Detect which cell encompasses the target text, then output its (x, y) center coordinate. 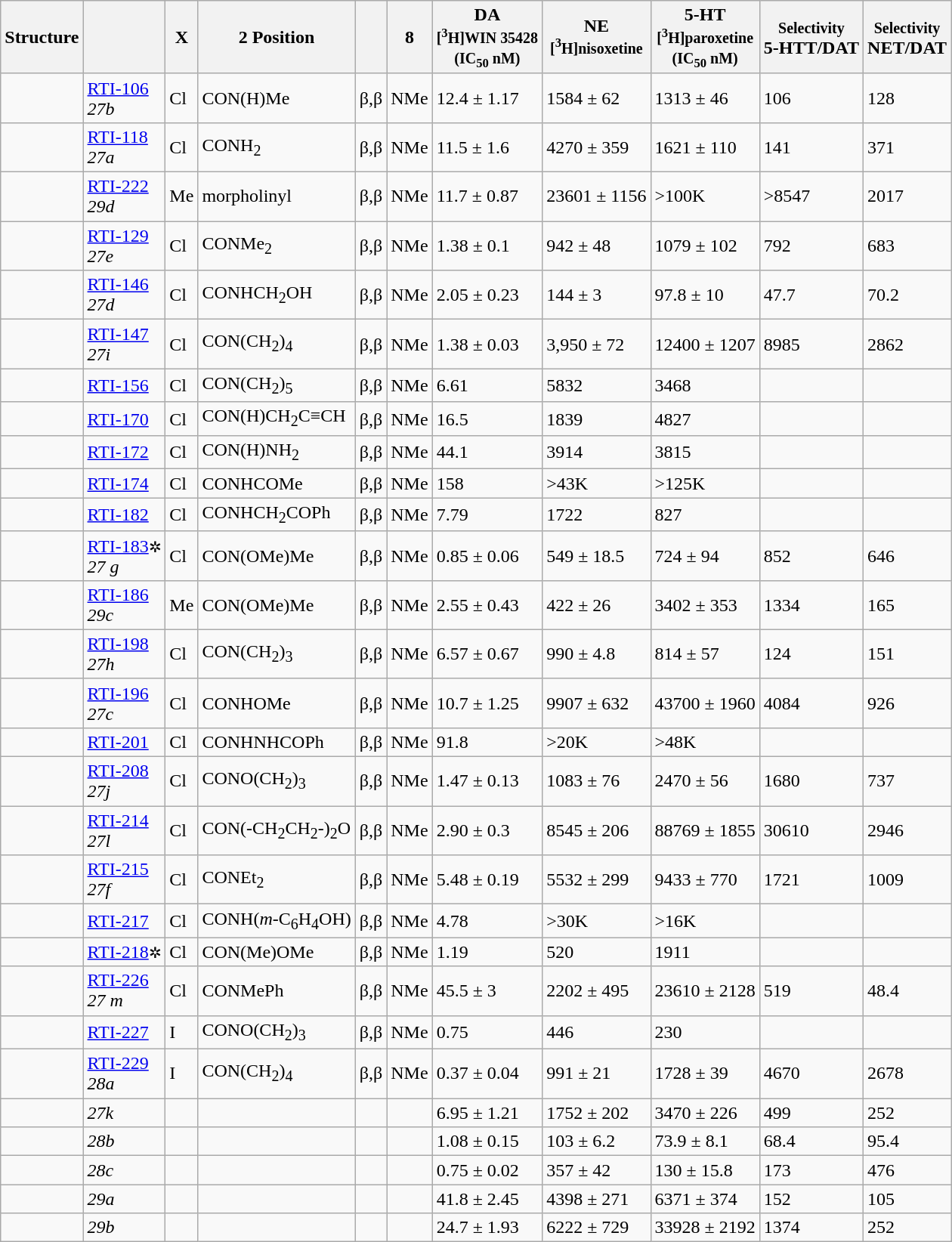
CONMePh (277, 991)
827 (705, 514)
6222 ± 729 (597, 1228)
5532 ± 299 (597, 879)
23601 ± 1156 (597, 196)
CON(CH2)3 (277, 654)
RTI-14727i (124, 344)
1728 ± 39 (705, 1074)
1.19 (487, 952)
SelectivityNET/DAT (907, 38)
4.78 (487, 921)
>30K (597, 921)
>100K (705, 196)
6.61 (487, 385)
2946 (907, 831)
11.5 ± 1.6 (487, 148)
RTI-12927e (124, 246)
>125K (705, 484)
28b (124, 1142)
230 (705, 1032)
RTI-22928a (124, 1074)
CONEt2 (277, 879)
5832 (597, 385)
CON(H)NH2 (277, 453)
3470 ± 226 (705, 1113)
158 (487, 484)
44.1 (487, 453)
CON(-CH2CH2-)2O (277, 831)
128 (907, 98)
RTI-172 (124, 453)
47.7 (811, 295)
5-HT[3H]paroxetine(IC50 nM) (705, 38)
Selectivity5-HTT/DAT (811, 38)
2202 ± 495 (597, 991)
CONH(m-C6H4OH) (277, 921)
RTI-170 (124, 419)
NE[3H]nisoxetine (597, 38)
RTI-174 (124, 484)
12.4 ± 1.17 (487, 98)
8545 ± 206 (597, 831)
1839 (597, 419)
CON(H)Me (277, 98)
141 (811, 148)
RTI-14627d (124, 295)
29b (124, 1228)
724 ± 94 (705, 556)
106 (811, 98)
9907 ± 632 (597, 703)
1911 (705, 952)
130 ± 15.8 (705, 1170)
CONHOMe (277, 703)
1.47 ± 0.13 (487, 781)
2.55 ± 0.43 (487, 604)
28c (124, 1170)
4827 (705, 419)
990 ± 4.8 (597, 654)
8 (410, 38)
10.7 ± 1.25 (487, 703)
103 ± 6.2 (597, 1142)
1374 (811, 1228)
CONHNHCOPh (277, 743)
371 (907, 148)
97.8 ± 10 (705, 295)
852 (811, 556)
1083 ± 76 (597, 781)
RTI-156 (124, 385)
6.95 ± 1.21 (487, 1113)
27k (124, 1113)
DA[3H]WIN 35428(IC50 nM) (487, 38)
CONMe2 (277, 246)
>8547 (811, 196)
814 ± 57 (705, 654)
95.4 (907, 1142)
RTI-217 (124, 921)
4270 ± 359 (597, 148)
446 (597, 1032)
>20K (597, 743)
48.4 (907, 991)
8985 (811, 344)
105 (907, 1199)
RTI-10627b (124, 98)
>43K (597, 484)
4670 (811, 1074)
CONH2 (277, 148)
737 (907, 781)
91.8 (487, 743)
1680 (811, 781)
0.85 ± 0.06 (487, 556)
24.7 ± 1.93 (487, 1228)
CONHCH2OH (277, 295)
519 (811, 991)
3914 (597, 453)
3815 (705, 453)
165 (907, 604)
2678 (907, 1074)
792 (811, 246)
1009 (907, 879)
88769 ± 1855 (705, 831)
RTI-19627c (124, 703)
1721 (811, 879)
>16K (705, 921)
RTI-20827j (124, 781)
0.75 (487, 1032)
124 (811, 654)
7.79 (487, 514)
CONHCH2COPh (277, 514)
1.38 ± 0.1 (487, 246)
23610 ± 2128 (705, 991)
29a (124, 1199)
>48K (705, 743)
151 (907, 654)
RTI-22229d (124, 196)
0.37 ± 0.04 (487, 1074)
357 ± 42 (597, 1170)
RTI-227 (124, 1032)
6.57 ± 0.67 (487, 654)
5.48 ± 0.19 (487, 879)
CON(H)CH2C≡CH (277, 419)
16.5 (487, 419)
11.7 ± 0.87 (487, 196)
0.75 ± 0.02 (487, 1170)
33928 ± 2192 (705, 1228)
1334 (811, 604)
RTI-201 (124, 743)
1722 (597, 514)
1079 ± 102 (705, 246)
173 (811, 1170)
6371 ± 374 (705, 1199)
30610 (811, 831)
RTI-22627 m (124, 991)
3468 (705, 385)
646 (907, 556)
144 ± 3 (597, 295)
549 ± 18.5 (597, 556)
2.90 ± 0.3 (487, 831)
942 ± 48 (597, 246)
RTI-182 (124, 514)
2017 (907, 196)
43700 ± 1960 (705, 703)
RTI-21427l (124, 831)
2470 ± 56 (705, 781)
3402 ± 353 (705, 604)
1584 ± 62 (597, 98)
RTI-11827a (124, 148)
2 Position (277, 38)
X (181, 38)
70.2 (907, 295)
41.8 ± 2.45 (487, 1199)
RTI-218✲ (124, 952)
3,950 ± 72 (597, 344)
45.5 ± 3 (487, 991)
1313 ± 46 (705, 98)
499 (811, 1113)
RTI-183✲27 g (124, 556)
9433 ± 770 (705, 879)
Structure (42, 38)
12400 ± 1207 (705, 344)
CON(CH2)5 (277, 385)
CONHCOMe (277, 484)
2.05 ± 0.23 (487, 295)
422 ± 26 (597, 604)
RTI-19827h (124, 654)
991 ± 21 (597, 1074)
1621 ± 110 (705, 148)
476 (907, 1170)
RTI-18629c (124, 604)
RTI-21527f (124, 879)
CON(Me)OMe (277, 952)
1.38 ± 0.03 (487, 344)
4398 ± 271 (597, 1199)
520 (597, 952)
926 (907, 703)
2862 (907, 344)
683 (907, 246)
152 (811, 1199)
68.4 (811, 1142)
4084 (811, 703)
morpholinyl (277, 196)
1752 ± 202 (597, 1113)
73.9 ± 8.1 (705, 1142)
1.08 ± 0.15 (487, 1142)
